Detect which cell encompasses the target text, then output its [x, y] center coordinate. 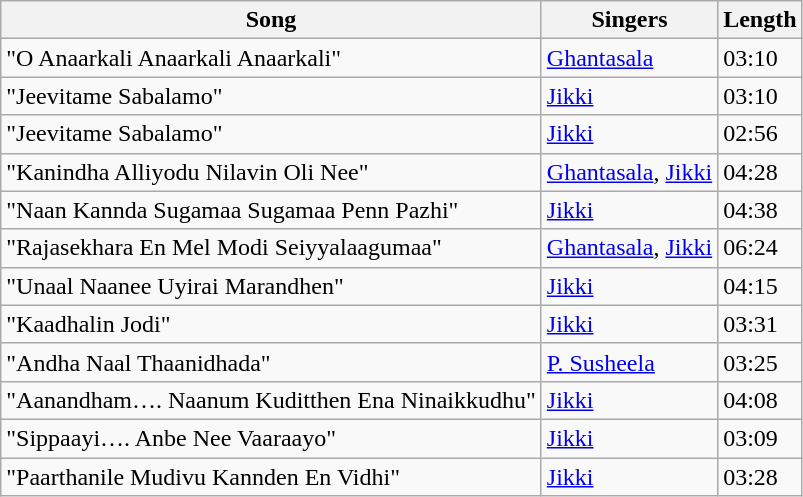
04:28 [760, 172]
03:09 [760, 438]
"Aanandham…. Naanum Kuditthen Ena Ninaikkudhu" [272, 400]
03:28 [760, 477]
"Kaadhalin Jodi" [272, 324]
04:15 [760, 286]
"Rajasekhara En Mel Modi Seiyyalaagumaa" [272, 248]
"Naan Kannda Sugamaa Sugamaa Penn Pazhi" [272, 210]
Singers [629, 20]
"Unaal Naanee Uyirai Marandhen" [272, 286]
Ghantasala [629, 58]
"O Anaarkali Anaarkali Anaarkali" [272, 58]
03:31 [760, 324]
04:38 [760, 210]
P. Susheela [629, 362]
"Paarthanile Mudivu Kannden En Vidhi" [272, 477]
06:24 [760, 248]
02:56 [760, 134]
04:08 [760, 400]
"Sippaayi…. Anbe Nee Vaaraayo" [272, 438]
Length [760, 20]
"Andha Naal Thaanidhada" [272, 362]
Song [272, 20]
"Kanindha Alliyodu Nilavin Oli Nee" [272, 172]
03:25 [760, 362]
